Search for the cell housing the specified text and yield its [x, y] center coordinate. 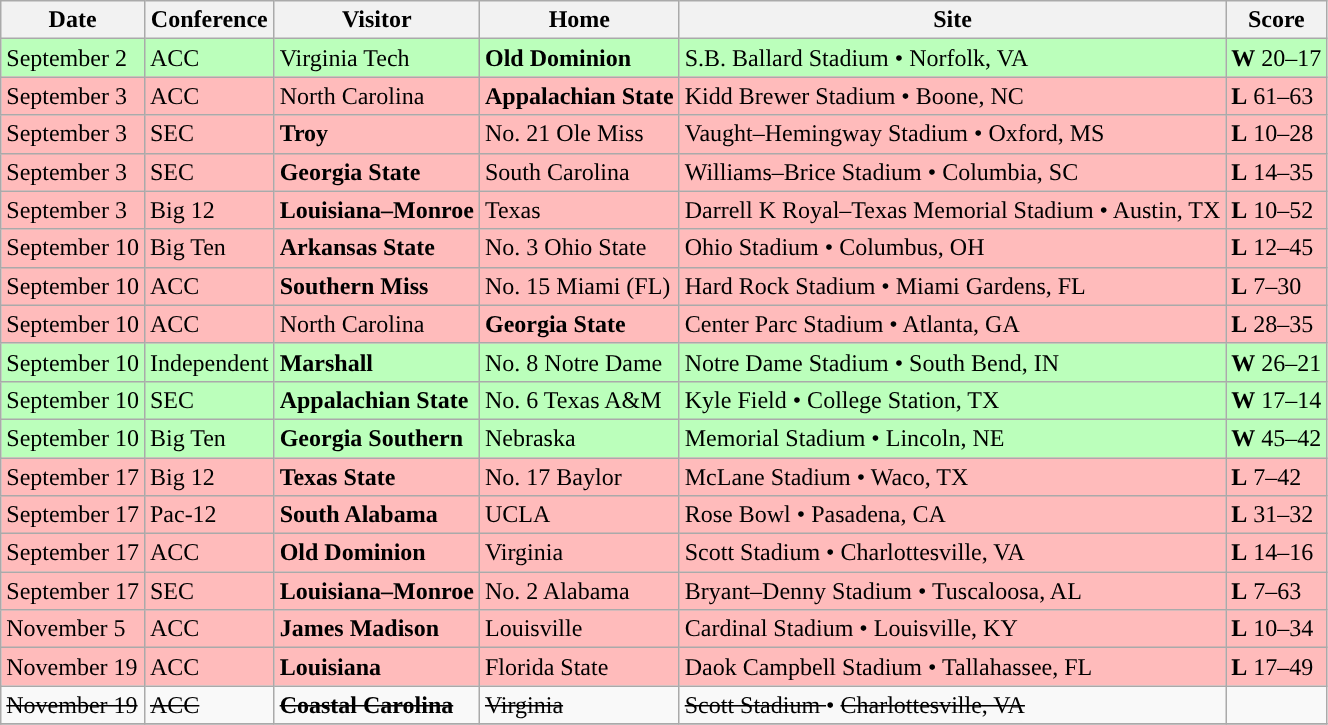
Site [952, 20]
No. 6 Texas A&M [579, 400]
Vaught–Hemingway Stadium • Oxford, MS [952, 134]
Marshall [376, 362]
Ohio Stadium • Columbus, OH [952, 248]
Rose Bowl • Pasadena, CA [952, 515]
L 17–49 [1276, 667]
Home [579, 20]
Kyle Field • College Station, TX [952, 400]
Center Parc Stadium • Atlanta, GA [952, 324]
Hard Rock Stadium • Miami Gardens, FL [952, 286]
No. 2 Alabama [579, 591]
L 7–42 [1276, 477]
Southern Miss [376, 286]
Louisiana [376, 667]
W 20–17 [1276, 58]
No. 3 Ohio State [579, 248]
Coastal Carolina [376, 705]
L 12–45 [1276, 248]
Score [1276, 20]
Troy [376, 134]
L 14–35 [1276, 172]
L 31–32 [1276, 515]
Darrell K Royal–Texas Memorial Stadium • Austin, TX [952, 210]
Nebraska [579, 438]
Memorial Stadium • Lincoln, NE [952, 438]
L 61–63 [1276, 96]
No. 21 Ole Miss [579, 134]
Florida State [579, 667]
Daok Campbell Stadium • Tallahassee, FL [952, 667]
Bryant–Denny Stadium • Tuscaloosa, AL [952, 591]
Notre Dame Stadium • South Bend, IN [952, 362]
L 28–35 [1276, 324]
W 26–21 [1276, 362]
L 10–28 [1276, 134]
No. 17 Baylor [579, 477]
Kidd Brewer Stadium • Boone, NC [952, 96]
McLane Stadium • Waco, TX [952, 477]
Texas State [376, 477]
James Madison [376, 629]
UCLA [579, 515]
Cardinal Stadium • Louisville, KY [952, 629]
L 10–34 [1276, 629]
W 45–42 [1276, 438]
L 14–16 [1276, 553]
September 2 [73, 58]
Louisville [579, 629]
S.B. Ballard Stadium • Norfolk, VA [952, 58]
Arkansas State [376, 248]
W 17–14 [1276, 400]
Date [73, 20]
Conference [209, 20]
Visitor [376, 20]
Independent [209, 362]
Williams–Brice Stadium • Columbia, SC [952, 172]
Texas [579, 210]
Virginia Tech [376, 58]
Georgia Southern [376, 438]
No. 8 Notre Dame [579, 362]
L 10–52 [1276, 210]
No. 15 Miami (FL) [579, 286]
L 7–63 [1276, 591]
Pac-12 [209, 515]
South Alabama [376, 515]
November 5 [73, 629]
L 7–30 [1276, 286]
South Carolina [579, 172]
